Extract the [x, y] coordinate from the center of the cell holding the provided text.  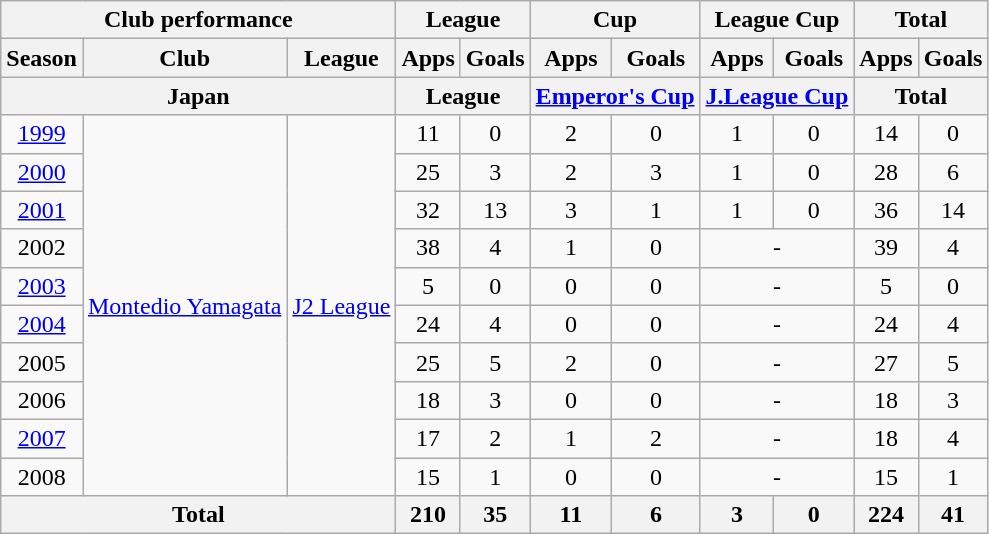
2005 [42, 362]
J.League Cup [777, 96]
13 [495, 210]
Japan [198, 96]
210 [428, 515]
2001 [42, 210]
32 [428, 210]
Club performance [198, 20]
41 [953, 515]
Emperor's Cup [615, 96]
28 [886, 172]
39 [886, 248]
2004 [42, 324]
2008 [42, 477]
2003 [42, 286]
2006 [42, 400]
27 [886, 362]
League Cup [777, 20]
17 [428, 438]
2002 [42, 248]
Club [184, 58]
J2 League [342, 306]
Montedio Yamagata [184, 306]
2000 [42, 172]
1999 [42, 134]
2007 [42, 438]
38 [428, 248]
35 [495, 515]
36 [886, 210]
Cup [615, 20]
224 [886, 515]
Season [42, 58]
